Output the (X, Y) coordinate of the center of the cell containing the given text.  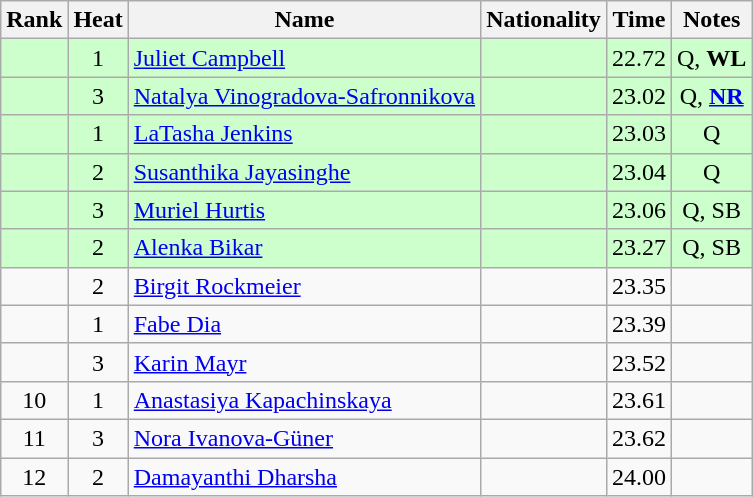
23.27 (638, 248)
Nora Ivanova-Güner (304, 438)
24.00 (638, 477)
Anastasiya Kapachinskaya (304, 400)
23.02 (638, 96)
Juliet Campbell (304, 58)
23.61 (638, 400)
23.35 (638, 286)
Q, NR (711, 96)
10 (34, 400)
Heat (98, 20)
23.04 (638, 172)
23.52 (638, 362)
22.72 (638, 58)
Alenka Bikar (304, 248)
Damayanthi Dharsha (304, 477)
LaTasha Jenkins (304, 134)
23.39 (638, 324)
Name (304, 20)
12 (34, 477)
Nationality (544, 20)
Notes (711, 20)
Rank (34, 20)
23.06 (638, 210)
Time (638, 20)
Muriel Hurtis (304, 210)
11 (34, 438)
Fabe Dia (304, 324)
Karin Mayr (304, 362)
Birgit Rockmeier (304, 286)
23.03 (638, 134)
Susanthika Jayasinghe (304, 172)
Q, WL (711, 58)
Natalya Vinogradova-Safronnikova (304, 96)
23.62 (638, 438)
